Find where the given text appears and provide that cell's center as [X, Y] coordinate. 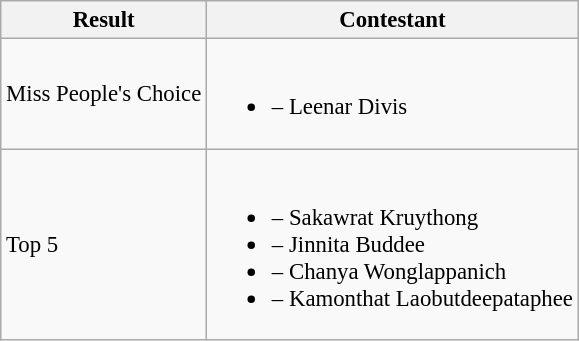
– Sakawrat Kruythong – Jinnita Buddee – Chanya Wonglappanich – Kamonthat Laobutdeepataphee [393, 244]
– Leenar Divis [393, 94]
Top 5 [104, 244]
Contestant [393, 20]
Result [104, 20]
Miss People's Choice [104, 94]
